Output the [x, y] coordinate of the center of the cell containing the given text.  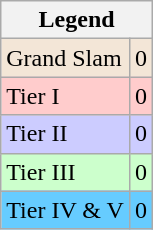
Grand Slam [66, 58]
Legend [77, 20]
Tier III [66, 172]
Tier IV & V [66, 210]
Tier I [66, 96]
Tier II [66, 134]
